Return (X, Y) of the center of cell containing provided text 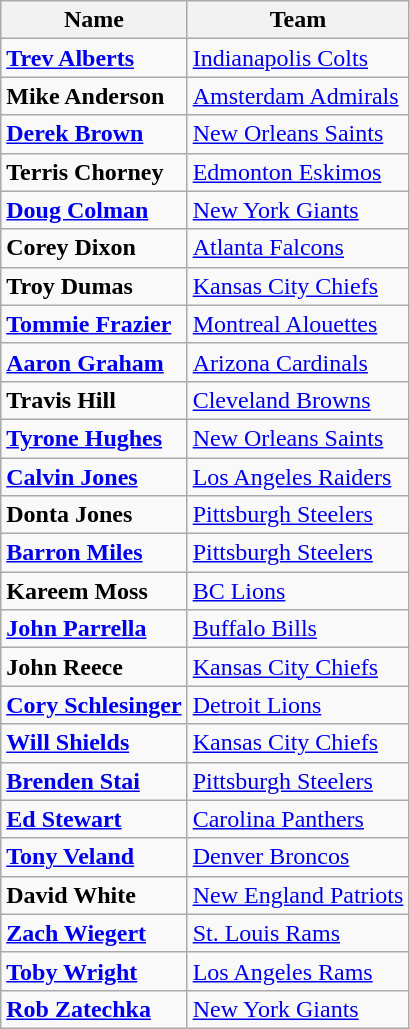
Barron Miles (94, 553)
Tony Veland (94, 857)
Arizona Cardinals (298, 362)
Cleveland Browns (298, 400)
Zach Wiegert (94, 933)
Atlanta Falcons (298, 248)
Tommie Frazier (94, 324)
Donta Jones (94, 515)
Tyrone Hughes (94, 438)
Montreal Alouettes (298, 324)
Carolina Panthers (298, 819)
Rob Zatechka (94, 1009)
Edmonton Eskimos (298, 172)
Indianapolis Colts (298, 58)
Denver Broncos (298, 857)
Cory Schlesinger (94, 705)
Buffalo Bills (298, 629)
Calvin Jones (94, 477)
Mike Anderson (94, 96)
New England Patriots (298, 895)
Name (94, 20)
Corey Dixon (94, 248)
Team (298, 20)
Derek Brown (94, 134)
Amsterdam Admirals (298, 96)
Ed Stewart (94, 819)
BC Lions (298, 591)
Toby Wright (94, 971)
St. Louis Rams (298, 933)
Aaron Graham (94, 362)
Los Angeles Rams (298, 971)
Detroit Lions (298, 705)
Trev Alberts (94, 58)
Terris Chorney (94, 172)
Brenden Stai (94, 781)
John Reece (94, 667)
Los Angeles Raiders (298, 477)
Travis Hill (94, 400)
Will Shields (94, 743)
Kareem Moss (94, 591)
Doug Colman (94, 210)
David White (94, 895)
John Parrella (94, 629)
Troy Dumas (94, 286)
